Return the [x, y] coordinate for the center point of the cell that contains the specified text.  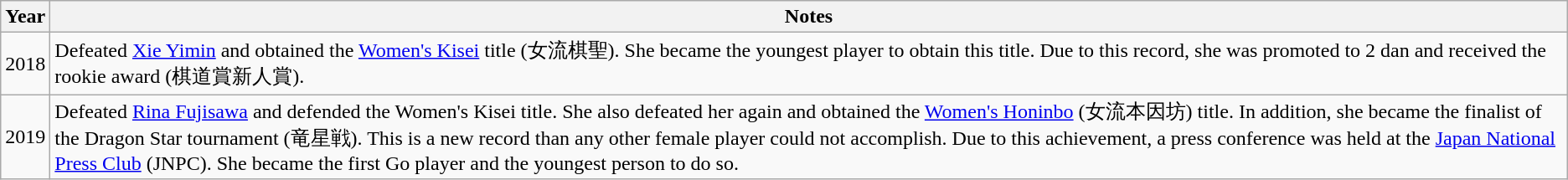
Year [25, 17]
2018 [25, 64]
2019 [25, 137]
Notes [809, 17]
